Pinpoint the cell where the given text exists, returning its [X, Y] midpoint coordinate. 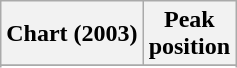
Peakposition [189, 34]
Chart (2003) [72, 34]
